Find where the given text appears and provide that cell's center as [x, y] coordinate. 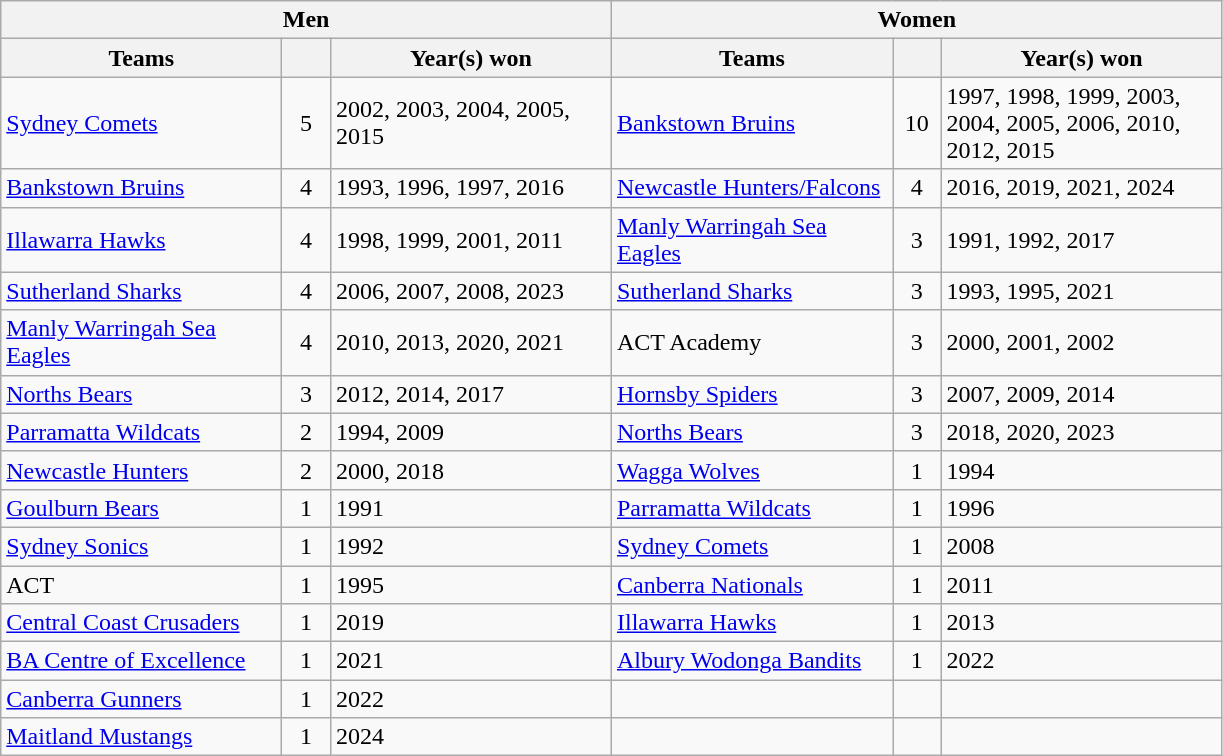
Albury Wodonga Bandits [752, 661]
Goulburn Bears [142, 508]
ACT [142, 585]
1992 [470, 546]
Maitland Mustangs [142, 737]
2013 [1082, 623]
2016, 2019, 2021, 2024 [1082, 188]
Women [916, 20]
Newcastle Hunters/Falcons [752, 188]
Newcastle Hunters [142, 470]
2019 [470, 623]
2010, 2013, 2020, 2021 [470, 342]
1996 [1082, 508]
BA Centre of Excellence [142, 661]
2007, 2009, 2014 [1082, 394]
Canberra Gunners [142, 699]
2008 [1082, 546]
Canberra Nationals [752, 585]
2012, 2014, 2017 [470, 394]
5 [306, 123]
1997, 1998, 1999, 2003, 2004, 2005, 2006, 2010, 2012, 2015 [1082, 123]
2002, 2003, 2004, 2005, 2015 [470, 123]
10 [916, 123]
1993, 1996, 1997, 2016 [470, 188]
2018, 2020, 2023 [1082, 432]
1993, 1995, 2021 [1082, 291]
Central Coast Crusaders [142, 623]
2011 [1082, 585]
2021 [470, 661]
1991, 1992, 2017 [1082, 240]
2000, 2001, 2002 [1082, 342]
1998, 1999, 2001, 2011 [470, 240]
ACT Academy [752, 342]
2024 [470, 737]
Men [306, 20]
2000, 2018 [470, 470]
2006, 2007, 2008, 2023 [470, 291]
Sydney Sonics [142, 546]
1991 [470, 508]
1995 [470, 585]
1994, 2009 [470, 432]
Hornsby Spiders [752, 394]
Wagga Wolves [752, 470]
1994 [1082, 470]
